Return the [x, y] coordinate for the center point of the cell that contains the specified text.  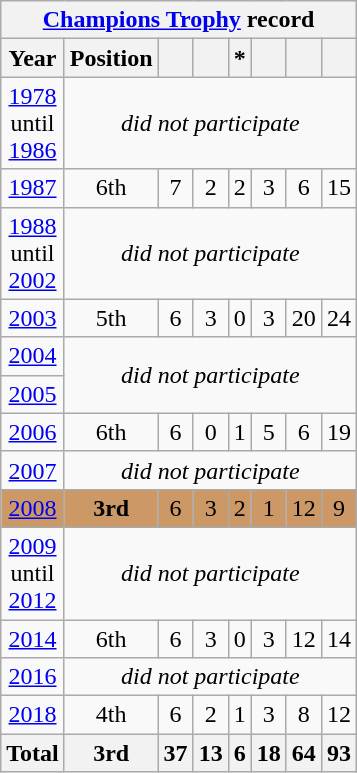
5 [268, 432]
2004 [33, 356]
2016 [33, 677]
7 [176, 188]
2006 [33, 432]
2005 [33, 394]
14 [338, 639]
2008 [33, 508]
18 [268, 753]
Total [33, 753]
93 [338, 753]
8 [304, 715]
2009until 2012 [33, 573]
Year [33, 58]
1987 [33, 188]
* [240, 58]
13 [210, 753]
24 [338, 318]
2018 [33, 715]
19 [338, 432]
Position [111, 58]
20 [304, 318]
2014 [33, 639]
4th [111, 715]
2003 [33, 318]
5th [111, 318]
9 [338, 508]
37 [176, 753]
1978until 1986 [33, 123]
Champions Trophy record [179, 20]
64 [304, 753]
1988until 2002 [33, 253]
2007 [33, 470]
15 [338, 188]
